Detect which cell encompasses the target text, then output its [X, Y] center coordinate. 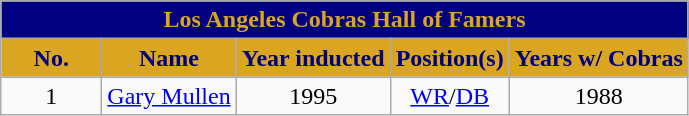
1 [52, 96]
Position(s) [450, 58]
1988 [598, 96]
No. [52, 58]
Los Angeles Cobras Hall of Famers [345, 20]
1995 [313, 96]
Years w/ Cobras [598, 58]
Gary Mullen [169, 96]
Year inducted [313, 58]
WR/DB [450, 96]
Name [169, 58]
